For the text-containing cell, return its midpoint in (X, Y) coordinate format. 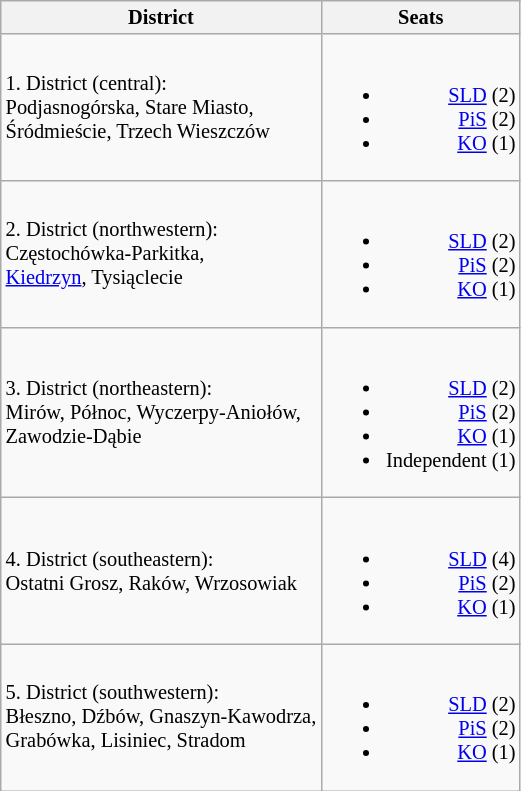
1. District (central):Podjasnogórska, Stare Miasto,Śródmieście, Trzech Wieszczów (161, 107)
SLD (2) PiS (2) KO (1) Independent (1) (420, 412)
3. District (northeastern):Mirów, Północ, Wyczerpy-Aniołów,Zawodzie-Dąbie (161, 412)
4. District (southeastern):Ostatni Grosz, Raków, Wrzosowiak (161, 570)
District (161, 17)
SLD (4) PiS (2) KO (1) (420, 570)
5. District (southwestern):Błeszno, Dźbów, Gnaszyn-Kawodrza,Grabówka, Lisiniec, Stradom (161, 717)
2. District (northwestern):Częstochówka-Parkitka,Kiedrzyn, Tysiąclecie (161, 253)
Seats (420, 17)
